Find where the given text appears and provide that cell's center as (X, Y) coordinate. 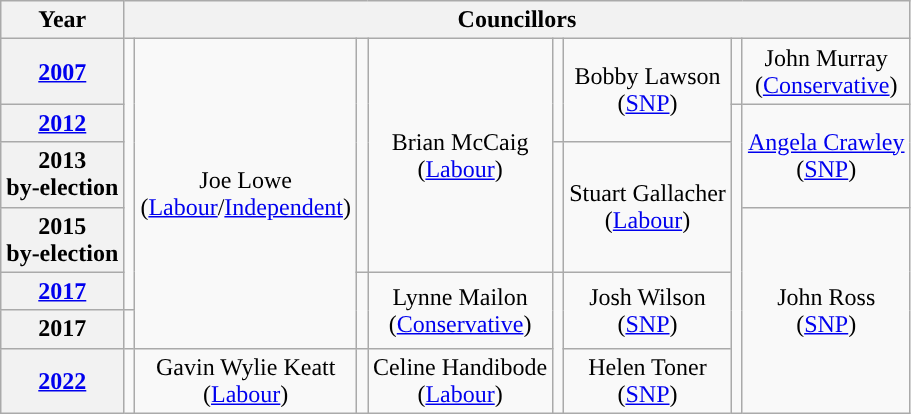
2022 (62, 380)
Brian McCaig(Labour) (460, 156)
Lynne Mailon(Conservative) (460, 310)
2007 (62, 72)
Joe Lowe(Labour/Independent) (246, 194)
John Ross(SNP) (826, 310)
Celine Handibode(Labour) (460, 380)
2012 (62, 123)
John Murray(Conservative) (826, 72)
Year (62, 20)
Josh Wilson(SNP) (648, 310)
Stuart Gallacher(Labour) (648, 207)
2013by-election (62, 174)
2015by-election (62, 240)
Angela Crawley(SNP) (826, 156)
Councillors (517, 20)
Gavin Wylie Keatt(Labour) (246, 380)
Helen Toner(SNP) (648, 380)
Bobby Lawson(SNP) (648, 90)
